Determine the (X, Y) coordinate at the center of the cell enclosing the given text.  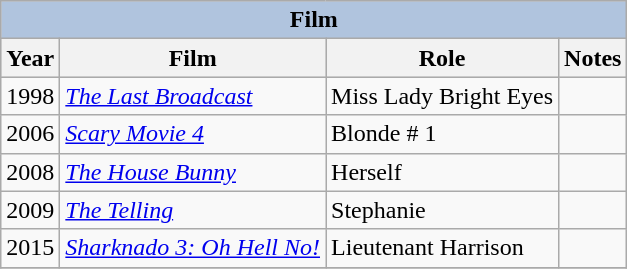
2006 (30, 134)
Notes (593, 58)
Scary Movie 4 (193, 134)
The House Bunny (193, 172)
2008 (30, 172)
1998 (30, 96)
Lieutenant Harrison (442, 248)
Sharknado 3: Oh Hell No! (193, 248)
Blonde # 1 (442, 134)
2009 (30, 210)
The Last Broadcast (193, 96)
Miss Lady Bright Eyes (442, 96)
Role (442, 58)
The Telling (193, 210)
Year (30, 58)
2015 (30, 248)
Stephanie (442, 210)
Herself (442, 172)
